Find where the given text appears and provide that cell's center as (X, Y) coordinate. 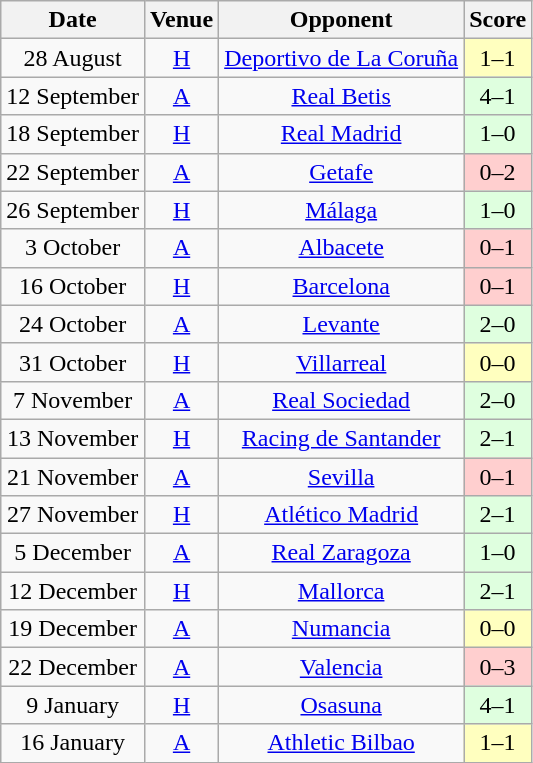
Barcelona (342, 286)
Real Madrid (342, 134)
Real Zaragoza (342, 553)
21 November (73, 477)
28 August (73, 58)
16 October (73, 286)
Valencia (342, 667)
Málaga (342, 210)
12 September (73, 96)
Racing de Santander (342, 438)
0–2 (498, 172)
Albacete (342, 248)
Sevilla (342, 477)
Real Sociedad (342, 400)
Real Betis (342, 96)
27 November (73, 515)
Athletic Bilbao (342, 743)
19 December (73, 629)
22 September (73, 172)
Score (498, 20)
9 January (73, 705)
Mallorca (342, 591)
Date (73, 20)
12 December (73, 591)
5 December (73, 553)
0–3 (498, 667)
3 October (73, 248)
Deportivo de La Coruña (342, 58)
Numancia (342, 629)
Opponent (342, 20)
26 September (73, 210)
Venue (181, 20)
18 September (73, 134)
Atlético Madrid (342, 515)
22 December (73, 667)
Villarreal (342, 362)
Levante (342, 324)
Osasuna (342, 705)
16 January (73, 743)
Getafe (342, 172)
13 November (73, 438)
31 October (73, 362)
24 October (73, 324)
7 November (73, 400)
